Return [X, Y] of the center of cell containing provided text 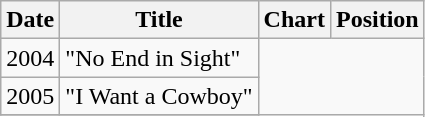
Title [159, 20]
"No End in Sight" [159, 58]
Date [30, 20]
Chart [294, 20]
Position [377, 20]
2004 [30, 58]
"I Want a Cowboy" [159, 96]
2005 [30, 96]
